Scan for the cell matching the given text and deliver its (x, y) coordinate at center. 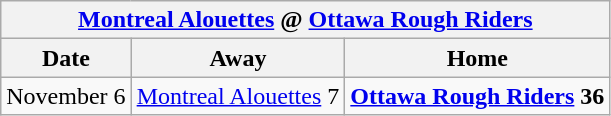
Montreal Alouettes 7 (238, 96)
Ottawa Rough Riders 36 (478, 96)
Home (478, 58)
November 6 (66, 96)
Montreal Alouettes @ Ottawa Rough Riders (306, 20)
Date (66, 58)
Away (238, 58)
